Return [X, Y] of the center of cell containing provided text 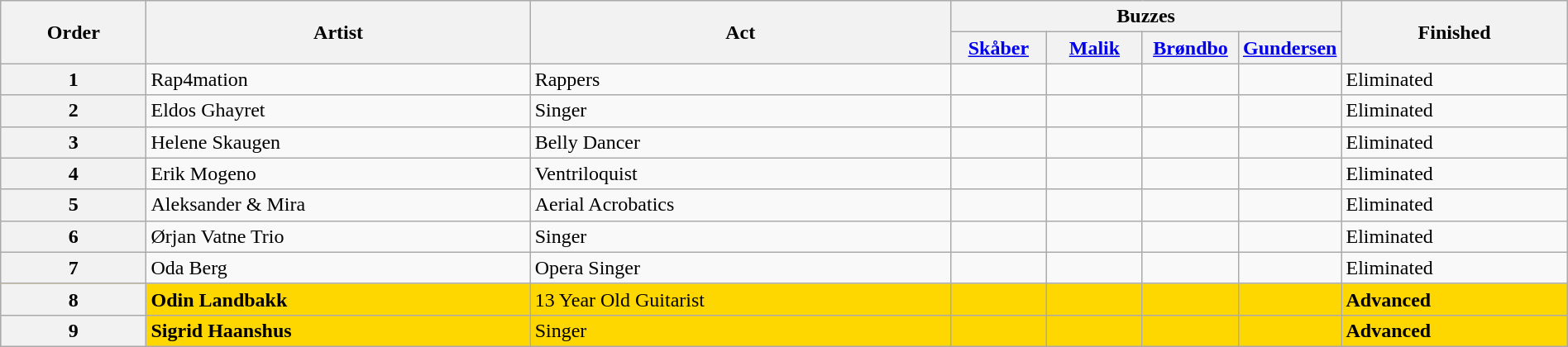
2 [74, 111]
Aerial Acrobatics [740, 205]
Erik Mogeno [338, 173]
1 [74, 79]
Buzzes [1146, 17]
Brøndbo [1190, 48]
Gundersen [1290, 48]
Sigrid Haanshus [338, 330]
Order [74, 32]
Odin Landbakk [338, 299]
Ventriloquist [740, 173]
Rap4mation [338, 79]
Finished [1454, 32]
4 [74, 173]
6 [74, 236]
Skåber [998, 48]
13 Year Old Guitarist [740, 299]
Helene Skaugen [338, 142]
Malik [1094, 48]
Belly Dancer [740, 142]
Opera Singer [740, 268]
Oda Berg [338, 268]
Aleksander & Mira [338, 205]
7 [74, 268]
Artist [338, 32]
Act [740, 32]
Ørjan Vatne Trio [338, 236]
Rappers [740, 79]
8 [74, 299]
9 [74, 330]
3 [74, 142]
5 [74, 205]
Eldos Ghayret [338, 111]
